Identify which cell holds the provided text, then report its [x, y] central coordinate. 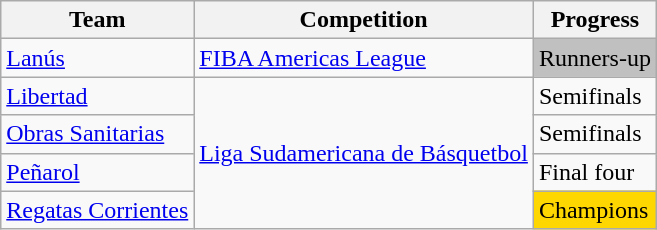
Libertad [98, 96]
FIBA Americas League [364, 58]
Team [98, 20]
Competition [364, 20]
Liga Sudamericana de Básquetbol [364, 153]
Lanús [98, 58]
Peñarol [98, 172]
Progress [594, 20]
Runners-up [594, 58]
Final four [594, 172]
Regatas Corrientes [98, 210]
Obras Sanitarias [98, 134]
Champions [594, 210]
